Find where the given text appears and provide that cell's center as [x, y] coordinate. 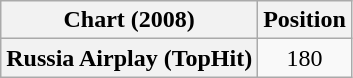
180 [305, 58]
Position [305, 20]
Russia Airplay (TopHit) [130, 58]
Chart (2008) [130, 20]
